Scan for the cell matching the given text and deliver its (x, y) coordinate at center. 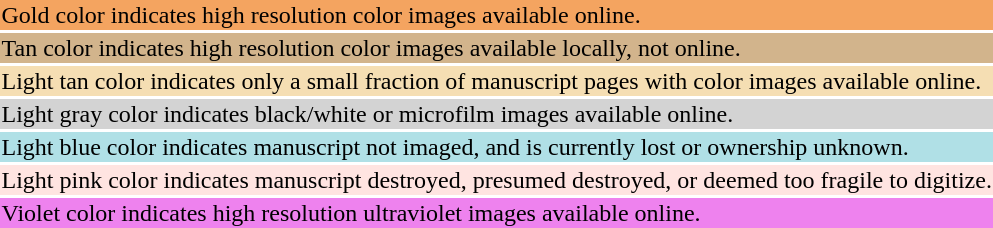
Violet color indicates high resolution ultraviolet images available online. (496, 213)
Light pink color indicates manuscript destroyed, presumed destroyed, or deemed too fragile to digitize. (496, 180)
Gold color indicates high resolution color images available online. (496, 15)
Light tan color indicates only a small fraction of manuscript pages with color images available online. (496, 81)
Light blue color indicates manuscript not imaged, and is currently lost or ownership unknown. (496, 147)
Light gray color indicates black/white or microfilm images available online. (496, 114)
Tan color indicates high resolution color images available locally, not online. (496, 48)
